Scan for the cell matching the given text and deliver its [x, y] coordinate at center. 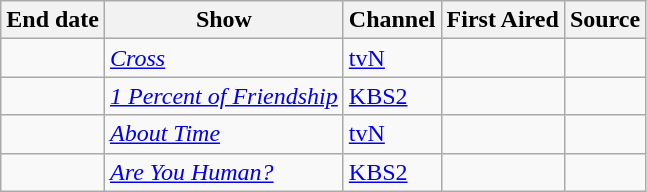
Source [604, 20]
Are You Human? [224, 172]
Cross [224, 58]
End date [53, 20]
Show [224, 20]
Channel [392, 20]
First Aired [502, 20]
1 Percent of Friendship [224, 96]
About Time [224, 134]
